Pinpoint the cell where the given text exists, returning its (X, Y) midpoint coordinate. 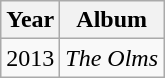
Year (30, 20)
2013 (30, 58)
The Olms (112, 58)
Album (112, 20)
